From the cell containing the given text, extract its center point as (X, Y) coordinate. 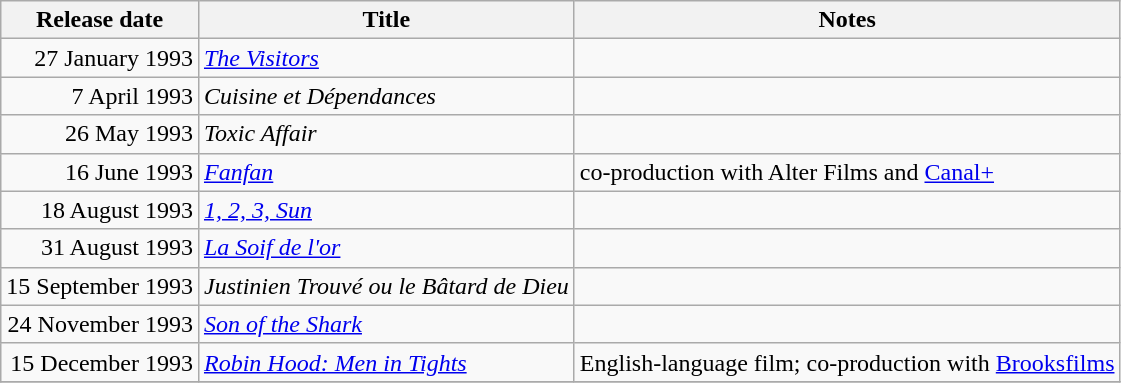
Toxic Affair (386, 134)
English-language film; co-production with Brooksfilms (847, 362)
Title (386, 20)
31 August 1993 (100, 248)
Son of the Shark (386, 324)
15 September 1993 (100, 286)
La Soif de l'or (386, 248)
Fanfan (386, 172)
16 June 1993 (100, 172)
7 April 1993 (100, 96)
Justinien Trouvé ou le Bâtard de Dieu (386, 286)
18 August 1993 (100, 210)
Cuisine et Dépendances (386, 96)
27 January 1993 (100, 58)
co-production with Alter Films and Canal+ (847, 172)
24 November 1993 (100, 324)
The Visitors (386, 58)
1, 2, 3, Sun (386, 210)
Notes (847, 20)
Release date (100, 20)
Robin Hood: Men in Tights (386, 362)
26 May 1993 (100, 134)
15 December 1993 (100, 362)
